Extract the [x, y] coordinate from the center of the cell holding the provided text.  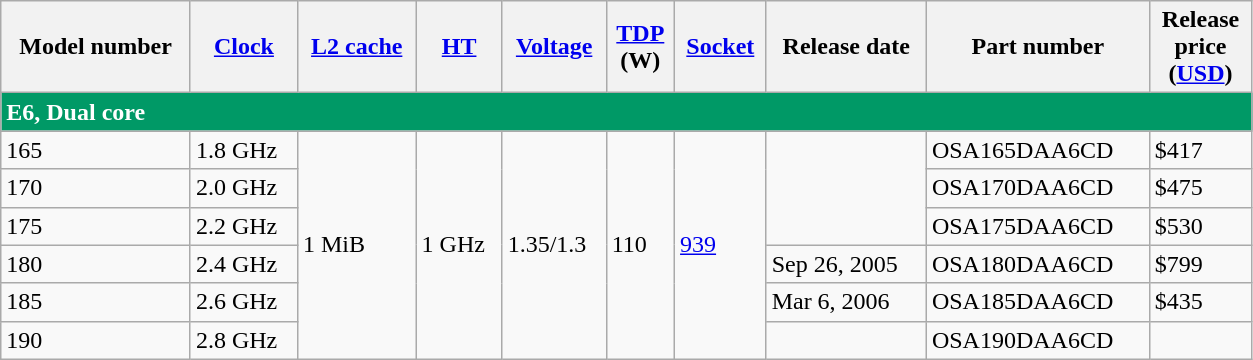
175 [96, 226]
OSA180DAA6CD [1038, 264]
2.2 GHz [244, 226]
939 [721, 245]
2.0 GHz [244, 188]
170 [96, 188]
1.8 GHz [244, 150]
2.4 GHz [244, 264]
$799 [1200, 264]
Part number [1038, 47]
OSA170DAA6CD [1038, 188]
190 [96, 340]
$530 [1200, 226]
$475 [1200, 188]
TDP(W) [640, 47]
OSA190DAA6CD [1038, 340]
Clock [244, 47]
110 [640, 245]
HT [459, 47]
$435 [1200, 302]
1 MiB [356, 245]
OSA165DAA6CD [1038, 150]
E6, Dual core [626, 112]
2.8 GHz [244, 340]
185 [96, 302]
Mar 6, 2006 [846, 302]
165 [96, 150]
Socket [721, 47]
Releaseprice(USD) [1200, 47]
OSA185DAA6CD [1038, 302]
Release date [846, 47]
180 [96, 264]
1 GHz [459, 245]
2.6 GHz [244, 302]
1.35/1.3 [554, 245]
L2 cache [356, 47]
$417 [1200, 150]
OSA175DAA6CD [1038, 226]
Voltage [554, 47]
Model number [96, 47]
Sep 26, 2005 [846, 264]
